Provide the [X, Y] coordinate of the cell's center where the given text is located.  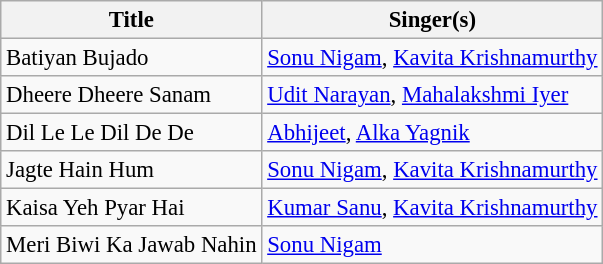
Title [132, 20]
Abhijeet, Alka Yagnik [432, 133]
Singer(s) [432, 20]
Kumar Sanu, Kavita Krishnamurthy [432, 208]
Batiyan Bujado [132, 58]
Jagte Hain Hum [132, 170]
Dil Le Le Dil De De [132, 133]
Kaisa Yeh Pyar Hai [132, 208]
Meri Biwi Ka Jawab Nahin [132, 245]
Udit Narayan, Mahalakshmi Iyer [432, 95]
Sonu Nigam [432, 245]
Dheere Dheere Sanam [132, 95]
